Extract the [X, Y] coordinate from the center of the cell holding the provided text.  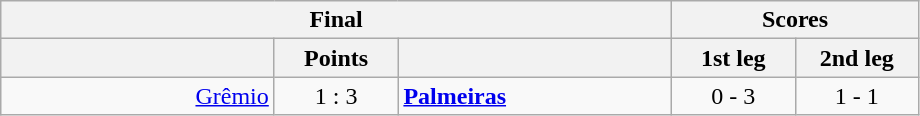
0 - 3 [733, 96]
Final [336, 20]
Palmeiras [535, 96]
1 - 1 [857, 96]
Scores [794, 20]
1 : 3 [336, 96]
2nd leg [857, 58]
Grêmio [138, 96]
Points [336, 58]
1st leg [733, 58]
